Pinpoint the cell where the given text exists, returning its [x, y] midpoint coordinate. 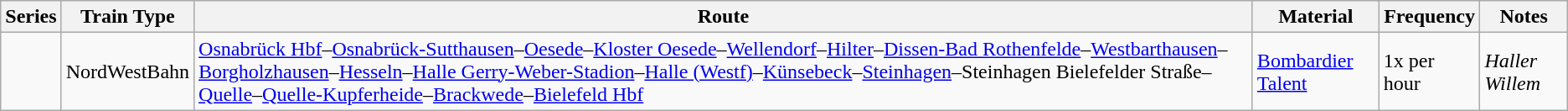
Frequency [1429, 17]
Route [724, 17]
NordWestBahn [127, 71]
Series [31, 17]
1x per hour [1429, 71]
Haller Willem [1524, 71]
Material [1315, 17]
Bombardier Talent [1315, 71]
Train Type [127, 17]
Notes [1524, 17]
